Return the (X, Y) coordinate for the center point of the cell that contains the specified text.  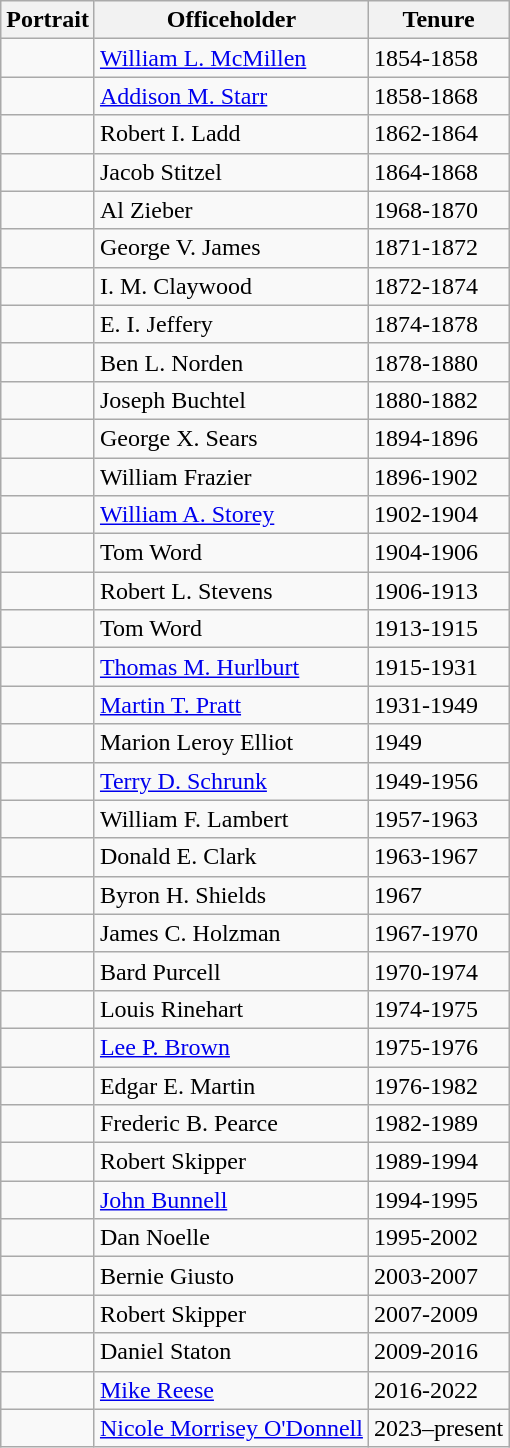
1982-1989 (438, 1124)
1989-1994 (438, 1162)
1864-1868 (438, 172)
1904-1906 (438, 553)
James C. Holzman (231, 933)
1974-1975 (438, 1009)
1949 (438, 743)
1967-1970 (438, 933)
John Bunnell (231, 1200)
I. M. Claywood (231, 286)
Bernie Giusto (231, 1276)
Dan Noelle (231, 1238)
Marion Leroy Elliot (231, 743)
1894-1896 (438, 438)
1874-1878 (438, 324)
Lee P. Brown (231, 1047)
William Frazier (231, 477)
2007-2009 (438, 1314)
E. I. Jeffery (231, 324)
1970-1974 (438, 971)
Officeholder (231, 20)
Bard Purcell (231, 971)
1957-1963 (438, 819)
1975-1976 (438, 1047)
Portrait (48, 20)
1854-1858 (438, 58)
Ben L. Norden (231, 362)
1994-1995 (438, 1200)
Nicole Morrisey O'Donnell (231, 1428)
William L. McMillen (231, 58)
George X. Sears (231, 438)
George V. James (231, 248)
Byron H. Shields (231, 895)
1995-2002 (438, 1238)
1878-1880 (438, 362)
1915-1931 (438, 667)
Addison M. Starr (231, 96)
1913-1915 (438, 629)
1963-1967 (438, 857)
1871-1872 (438, 248)
Frederic B. Pearce (231, 1124)
1880-1882 (438, 400)
Joseph Buchtel (231, 400)
Daniel Staton (231, 1352)
1967 (438, 895)
1896-1902 (438, 477)
Robert I. Ladd (231, 134)
2009-2016 (438, 1352)
1858-1868 (438, 96)
1968-1870 (438, 210)
Al Zieber (231, 210)
1902-1904 (438, 515)
Edgar E. Martin (231, 1085)
Donald E. Clark (231, 857)
1862-1864 (438, 134)
2003-2007 (438, 1276)
1872-1874 (438, 286)
2023–present (438, 1428)
1976-1982 (438, 1085)
1931-1949 (438, 705)
Terry D. Schrunk (231, 781)
Jacob Stitzel (231, 172)
William A. Storey (231, 515)
Louis Rinehart (231, 1009)
Martin T. Pratt (231, 705)
Thomas M. Hurlburt (231, 667)
Robert L. Stevens (231, 591)
2016-2022 (438, 1390)
1906-1913 (438, 591)
William F. Lambert (231, 819)
Tenure (438, 20)
Mike Reese (231, 1390)
1949-1956 (438, 781)
